Locate the cell with the specified text and output its (X, Y) center coordinate. 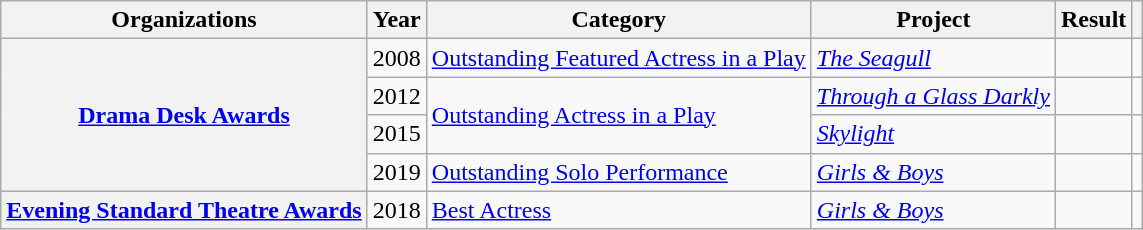
Drama Desk Awards (184, 115)
The Seagull (933, 58)
2008 (396, 58)
Best Actress (618, 210)
Organizations (184, 20)
Year (396, 20)
2012 (396, 96)
Category (618, 20)
Evening Standard Theatre Awards (184, 210)
2018 (396, 210)
2015 (396, 134)
Outstanding Solo Performance (618, 172)
Outstanding Actress in a Play (618, 115)
2019 (396, 172)
Through a Glass Darkly (933, 96)
Skylight (933, 134)
Project (933, 20)
Outstanding Featured Actress in a Play (618, 58)
Result (1093, 20)
